For the text-containing cell, return its midpoint in [X, Y] coordinate format. 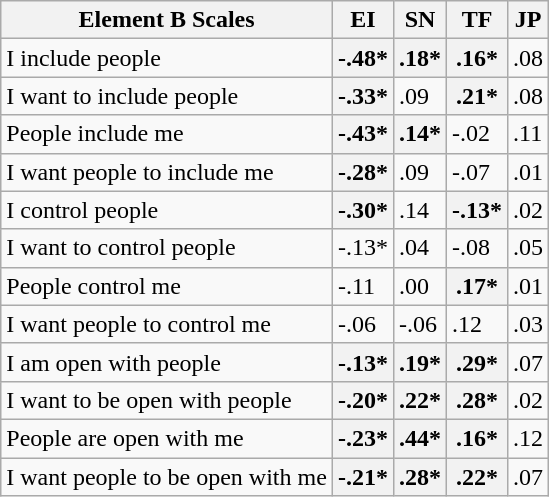
I want to be open with people [167, 400]
.18* [420, 58]
People are open with me [167, 438]
.14* [420, 134]
I include people [167, 58]
.11 [528, 134]
I want people to include me [167, 172]
JP [528, 20]
I want to control people [167, 248]
I want to include people [167, 96]
-.33* [362, 96]
.04 [420, 248]
I control people [167, 210]
.21* [478, 96]
-.23* [362, 438]
.00 [420, 286]
TF [478, 20]
.19* [420, 362]
I want people to be open with me [167, 477]
EI [362, 20]
.29* [478, 362]
SN [420, 20]
I am open with people [167, 362]
-.11 [362, 286]
People include me [167, 134]
People control me [167, 286]
.14 [420, 210]
-.21* [362, 477]
.05 [528, 248]
.03 [528, 324]
-.07 [478, 172]
-.20* [362, 400]
-.08 [478, 248]
-.28* [362, 172]
I want people to control me [167, 324]
-.43* [362, 134]
-.48* [362, 58]
-.02 [478, 134]
.17* [478, 286]
Element B Scales [167, 20]
-.30* [362, 210]
.44* [420, 438]
